Search for the cell housing the specified text and yield its [x, y] center coordinate. 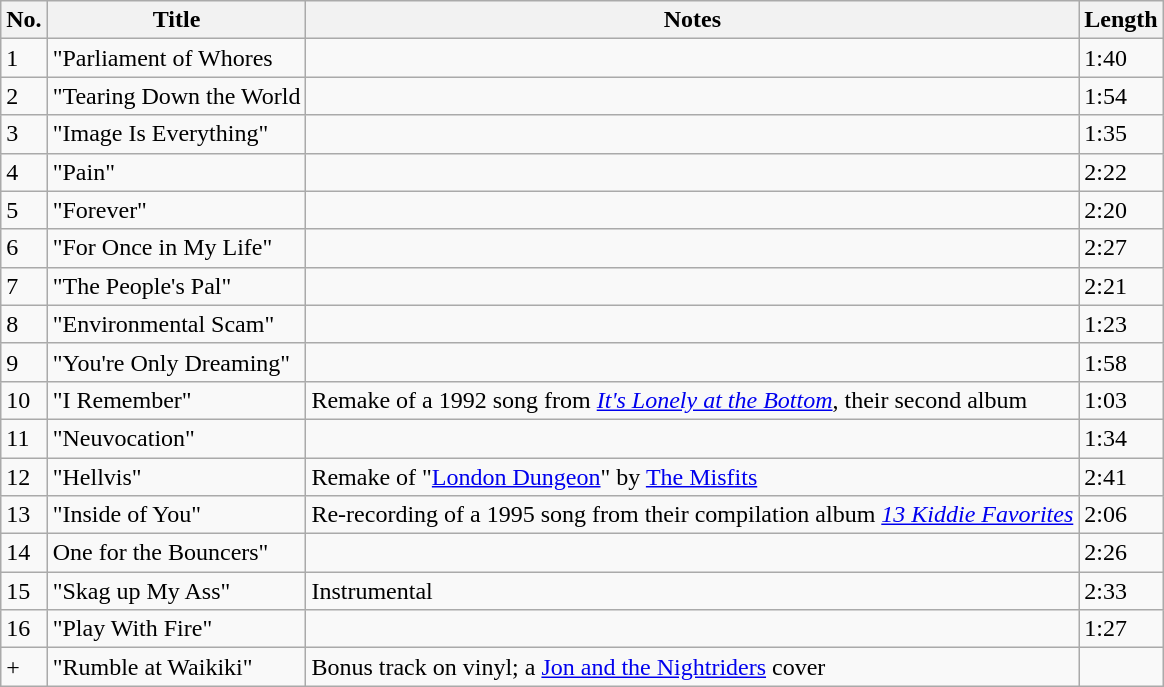
7 [24, 286]
Re-recording of a 1995 song from their compilation album 13 Kiddie Favorites [692, 515]
"Pain" [176, 172]
No. [24, 20]
"The People's Pal" [176, 286]
2:21 [1121, 286]
8 [24, 324]
16 [24, 629]
1:34 [1121, 438]
6 [24, 248]
15 [24, 591]
"I Remember" [176, 400]
2 [24, 96]
5 [24, 210]
"Environmental Scam" [176, 324]
1:23 [1121, 324]
2:27 [1121, 248]
1:35 [1121, 134]
"Tearing Down the World [176, 96]
Length [1121, 20]
1 [24, 58]
3 [24, 134]
Title [176, 20]
"Image Is Everything" [176, 134]
Notes [692, 20]
4 [24, 172]
Remake of "London Dungeon" by The Misfits [692, 477]
Instrumental [692, 591]
2:20 [1121, 210]
"Forever" [176, 210]
1:27 [1121, 629]
1:58 [1121, 362]
+ [24, 667]
2:22 [1121, 172]
12 [24, 477]
11 [24, 438]
2:26 [1121, 553]
"Hellvis" [176, 477]
Bonus track on vinyl; a Jon and the Nightriders cover [692, 667]
2:06 [1121, 515]
Remake of a 1992 song from It's Lonely at the Bottom, their second album [692, 400]
"Skag up My Ass" [176, 591]
1:40 [1121, 58]
"Rumble at Waikiki" [176, 667]
"You're Only Dreaming" [176, 362]
"Neuvocation" [176, 438]
1:03 [1121, 400]
2:41 [1121, 477]
14 [24, 553]
2:33 [1121, 591]
10 [24, 400]
One for the Bouncers" [176, 553]
"Inside of You" [176, 515]
"Parliament of Whores [176, 58]
"For Once in My Life" [176, 248]
13 [24, 515]
9 [24, 362]
1:54 [1121, 96]
"Play With Fire" [176, 629]
